Identify which cell holds the provided text, then report its [x, y] central coordinate. 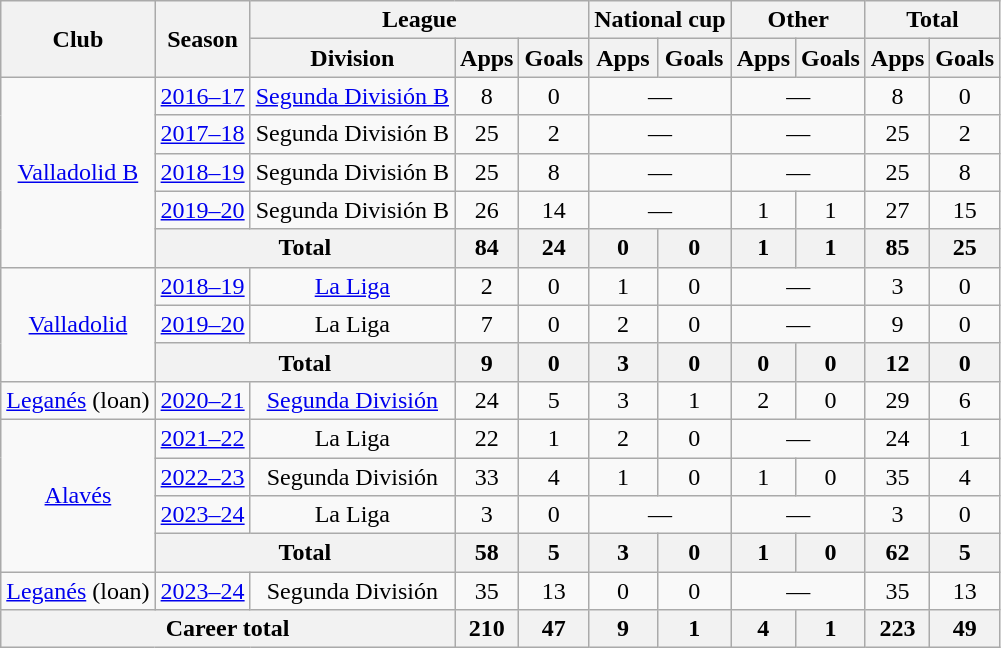
6 [965, 400]
58 [487, 553]
Career total [228, 629]
33 [487, 477]
Alavés [78, 495]
Division [352, 58]
22 [487, 438]
2017–18 [202, 134]
210 [487, 629]
Club [78, 39]
League [420, 20]
85 [897, 248]
49 [965, 629]
12 [897, 362]
84 [487, 248]
2021–22 [202, 438]
2020–21 [202, 400]
29 [897, 400]
7 [487, 324]
47 [554, 629]
14 [554, 210]
15 [965, 210]
27 [897, 210]
2016–17 [202, 96]
2022–23 [202, 477]
223 [897, 629]
Season [202, 39]
Valladolid B [78, 172]
Valladolid [78, 324]
Other [798, 20]
26 [487, 210]
National cup [660, 20]
62 [897, 553]
